Provide the (x, y) coordinate of the cell's center where the given text is located.  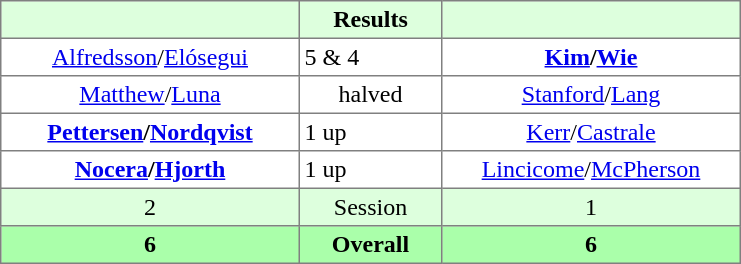
Nocera/Hjorth (150, 170)
Results (370, 20)
Stanford/Lang (591, 95)
Session (370, 207)
halved (370, 95)
5 & 4 (370, 57)
Pettersen/Nordqvist (150, 132)
Overall (370, 245)
Matthew/Luna (150, 95)
Kim/Wie (591, 57)
Lincicome/McPherson (591, 170)
2 (150, 207)
Alfredsson/Elósegui (150, 57)
1 (591, 207)
Kerr/Castrale (591, 132)
